Scan for the cell matching the given text and deliver its (X, Y) coordinate at center. 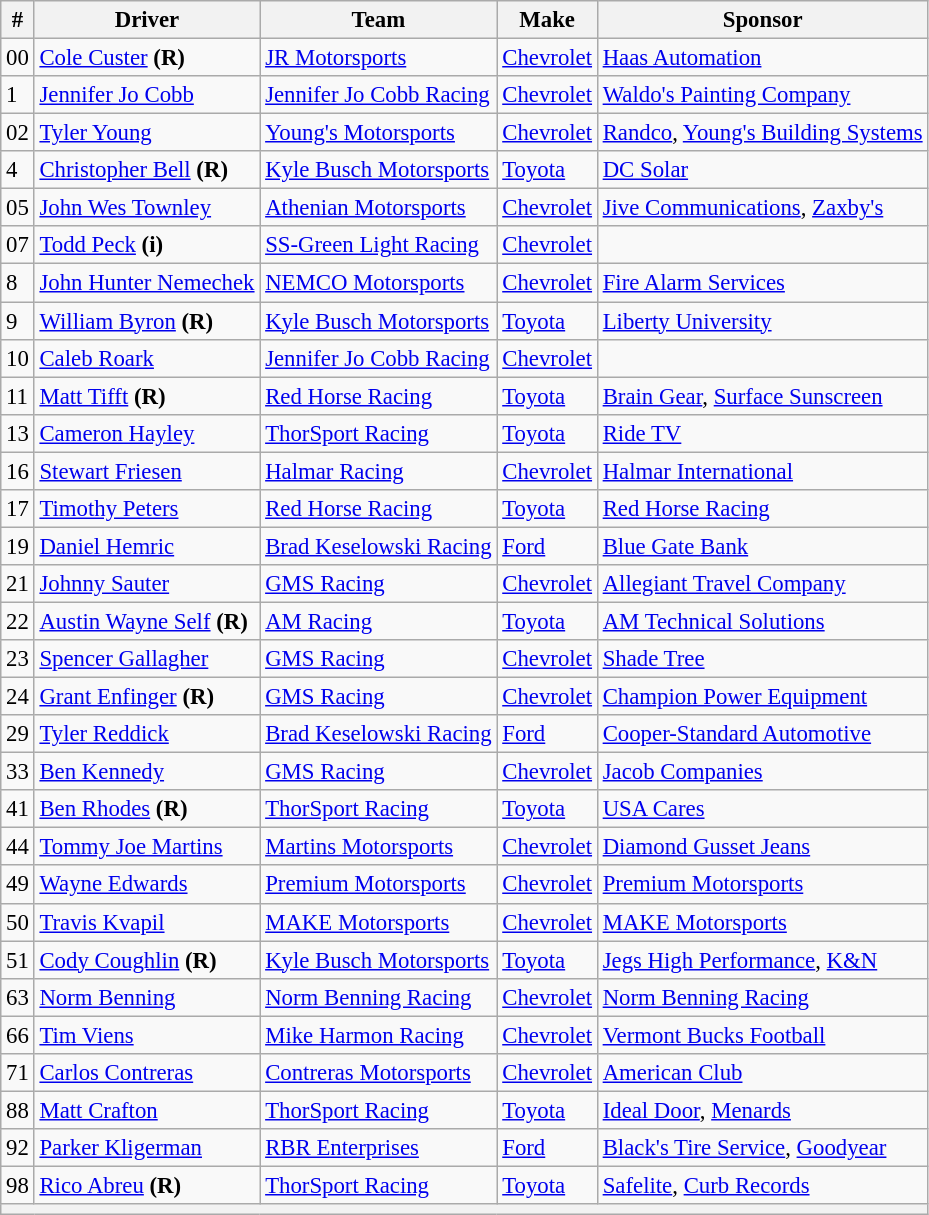
23 (18, 659)
Ride TV (762, 433)
Rico Abreu (R) (147, 1185)
Jacob Companies (762, 772)
50 (18, 922)
Champion Power Equipment (762, 697)
Timothy Peters (147, 509)
1 (18, 95)
Cameron Hayley (147, 433)
Brain Gear, Surface Sunscreen (762, 396)
# (18, 20)
Young's Motorsports (378, 133)
Matt Tifft (R) (147, 396)
Waldo's Painting Company (762, 95)
29 (18, 734)
Vermont Bucks Football (762, 1035)
Make (547, 20)
44 (18, 847)
Jegs High Performance, K&N (762, 960)
16 (18, 471)
John Hunter Nemechek (147, 283)
9 (18, 321)
Team (378, 20)
66 (18, 1035)
22 (18, 621)
Black's Tire Service, Goodyear (762, 1148)
Sponsor (762, 20)
Ben Kennedy (147, 772)
Halmar International (762, 471)
AM Technical Solutions (762, 621)
07 (18, 245)
Grant Enfinger (R) (147, 697)
63 (18, 997)
4 (18, 170)
92 (18, 1148)
Liberty University (762, 321)
Todd Peck (i) (147, 245)
Diamond Gusset Jeans (762, 847)
Tyler Reddick (147, 734)
19 (18, 546)
JR Motorsports (378, 58)
Fire Alarm Services (762, 283)
NEMCO Motorsports (378, 283)
Spencer Gallagher (147, 659)
DC Solar (762, 170)
Cooper-Standard Automotive (762, 734)
American Club (762, 1073)
Matt Crafton (147, 1110)
Safelite, Curb Records (762, 1185)
AM Racing (378, 621)
Jennifer Jo Cobb (147, 95)
Caleb Roark (147, 358)
Ideal Door, Menards (762, 1110)
71 (18, 1073)
Tyler Young (147, 133)
Cole Custer (R) (147, 58)
Austin Wayne Self (R) (147, 621)
Carlos Contreras (147, 1073)
98 (18, 1185)
William Byron (R) (147, 321)
Tommy Joe Martins (147, 847)
Norm Benning (147, 997)
Mike Harmon Racing (378, 1035)
Stewart Friesen (147, 471)
Contreras Motorsports (378, 1073)
49 (18, 885)
24 (18, 697)
Christopher Bell (R) (147, 170)
Wayne Edwards (147, 885)
Cody Coughlin (R) (147, 960)
John Wes Townley (147, 208)
Martins Motorsports (378, 847)
Shade Tree (762, 659)
00 (18, 58)
13 (18, 433)
Haas Automation (762, 58)
88 (18, 1110)
SS-Green Light Racing (378, 245)
21 (18, 584)
51 (18, 960)
Tim Viens (147, 1035)
02 (18, 133)
Blue Gate Bank (762, 546)
Parker Kligerman (147, 1148)
Johnny Sauter (147, 584)
Driver (147, 20)
Allegiant Travel Company (762, 584)
USA Cares (762, 809)
Halmar Racing (378, 471)
Ben Rhodes (R) (147, 809)
41 (18, 809)
11 (18, 396)
Jive Communications, Zaxby's (762, 208)
Daniel Hemric (147, 546)
17 (18, 509)
10 (18, 358)
Randco, Young's Building Systems (762, 133)
RBR Enterprises (378, 1148)
8 (18, 283)
Travis Kvapil (147, 922)
33 (18, 772)
05 (18, 208)
Athenian Motorsports (378, 208)
